Capture the cell that displays the provided text and extract its [x, y] central coordinate. 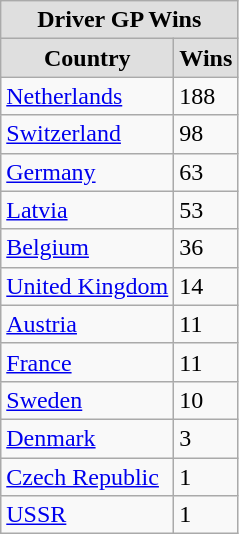
Latvia [88, 210]
USSR [88, 515]
United Kingdom [88, 286]
10 [206, 400]
Sweden [88, 400]
53 [206, 210]
98 [206, 134]
Wins [206, 58]
Austria [88, 324]
Belgium [88, 248]
Country [88, 58]
Netherlands [88, 96]
36 [206, 248]
63 [206, 172]
Denmark [88, 438]
France [88, 362]
3 [206, 438]
Czech Republic [88, 477]
188 [206, 96]
14 [206, 286]
Driver GP Wins [120, 20]
Switzerland [88, 134]
Germany [88, 172]
